Detect which cell encompasses the target text, then output its [x, y] center coordinate. 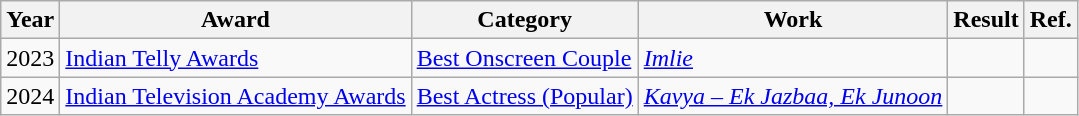
2023 [30, 58]
Ref. [1050, 20]
Imlie [793, 58]
Work [793, 20]
Kavya – Ek Jazbaa, Ek Junoon [793, 96]
Category [524, 20]
Best Onscreen Couple [524, 58]
Result [986, 20]
2024 [30, 96]
Year [30, 20]
Indian Telly Awards [236, 58]
Indian Television Academy Awards [236, 96]
Best Actress (Popular) [524, 96]
Award [236, 20]
